Find where the given text appears and provide that cell's center as [x, y] coordinate. 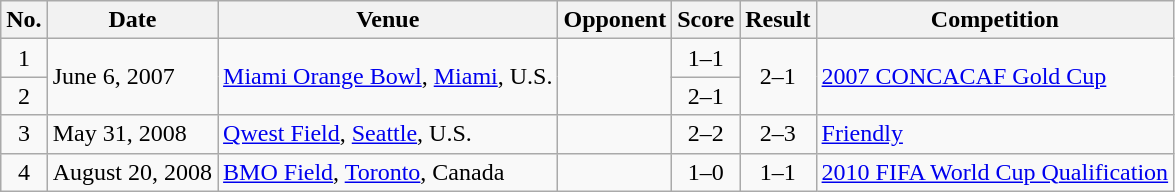
Score [706, 20]
Qwest Field, Seattle, U.S. [388, 134]
BMO Field, Toronto, Canada [388, 172]
2–2 [706, 134]
No. [24, 20]
June 6, 2007 [132, 77]
2 [24, 96]
1 [24, 58]
4 [24, 172]
1–0 [706, 172]
Date [132, 20]
Miami Orange Bowl, Miami, U.S. [388, 77]
May 31, 2008 [132, 134]
Opponent [615, 20]
August 20, 2008 [132, 172]
Friendly [995, 134]
Result [778, 20]
2–3 [778, 134]
2007 CONCACAF Gold Cup [995, 77]
Competition [995, 20]
Venue [388, 20]
2010 FIFA World Cup Qualification [995, 172]
3 [24, 134]
